Return (X, Y) of the center of cell containing provided text 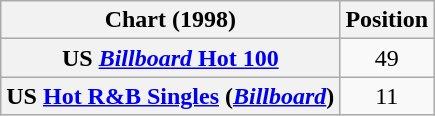
11 (387, 96)
US Hot R&B Singles (Billboard) (170, 96)
US Billboard Hot 100 (170, 58)
Chart (1998) (170, 20)
Position (387, 20)
49 (387, 58)
